Search for the cell housing the specified text and yield its [x, y] center coordinate. 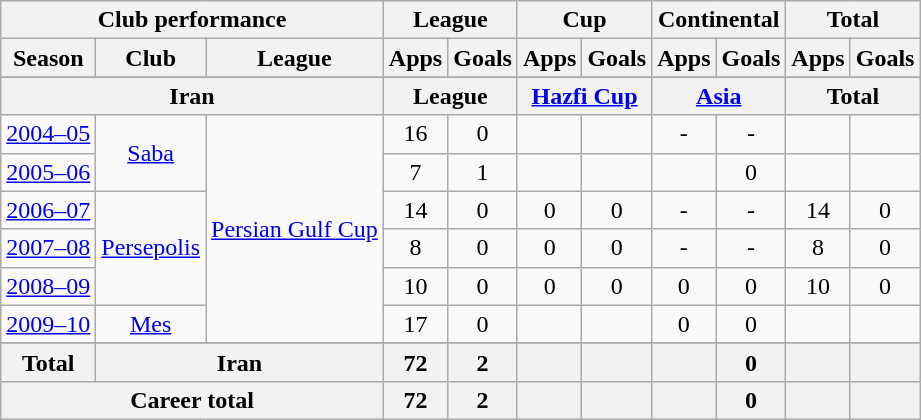
2009–10 [48, 324]
2004–05 [48, 134]
Season [48, 58]
2007–08 [48, 248]
Saba [151, 153]
Cup [584, 20]
2008–09 [48, 286]
2006–07 [48, 210]
Continental [719, 20]
16 [415, 134]
Career total [192, 400]
7 [415, 172]
Club [151, 58]
1 [483, 172]
Persian Gulf Cup [295, 229]
Club performance [192, 20]
Asia [719, 96]
Mes [151, 324]
2005–06 [48, 172]
Hazfi Cup [584, 96]
Persepolis [151, 248]
17 [415, 324]
